Provide the [X, Y] coordinate of the cell's center where the given text is located.  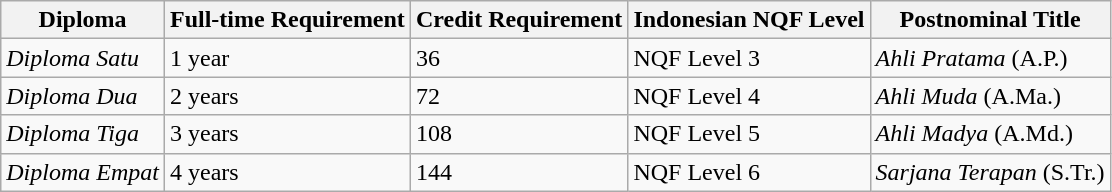
Ahli Madya (A.Md.) [990, 134]
Diploma Tiga [83, 134]
Sarjana Terapan (S.Tr.) [990, 172]
Ahli Pratama (A.P.) [990, 58]
144 [518, 172]
NQF Level 5 [749, 134]
1 year [287, 58]
Ahli Muda (A.Ma.) [990, 96]
Full-time Requirement [287, 20]
Indonesian NQF Level [749, 20]
Postnominal Title [990, 20]
2 years [287, 96]
Credit Requirement [518, 20]
Diploma Satu [83, 58]
NQF Level 6 [749, 172]
Diploma Empat [83, 172]
Diploma Dua [83, 96]
108 [518, 134]
4 years [287, 172]
Diploma [83, 20]
NQF Level 3 [749, 58]
NQF Level 4 [749, 96]
36 [518, 58]
3 years [287, 134]
72 [518, 96]
